Scan for the cell matching the given text and deliver its [X, Y] coordinate at center. 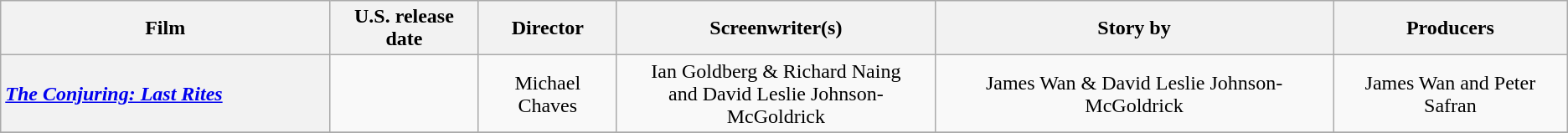
Ian Goldberg & Richard Naing and David Leslie Johnson-McGoldrick [776, 94]
Film [166, 28]
The Conjuring: Last Rites [166, 94]
Michael Chaves [548, 94]
James Wan and Peter Safran [1451, 94]
U.S. release date [405, 28]
Screenwriter(s) [776, 28]
Producers [1451, 28]
Story by [1134, 28]
James Wan & David Leslie Johnson-McGoldrick [1134, 94]
Director [548, 28]
